Return [x, y] of the center of cell containing provided text 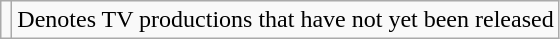
Denotes TV productions that have not yet been released [286, 20]
